Detect which cell encompasses the target text, then output its (x, y) center coordinate. 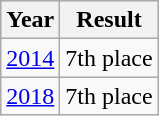
2018 (30, 96)
2014 (30, 58)
Result (109, 20)
Year (30, 20)
